Return (X, Y) of the center of cell containing provided text 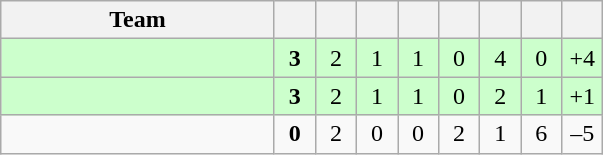
4 (500, 58)
Team (138, 20)
–5 (582, 134)
6 (542, 134)
+1 (582, 96)
+4 (582, 58)
